Search for the cell housing the specified text and yield its (x, y) center coordinate. 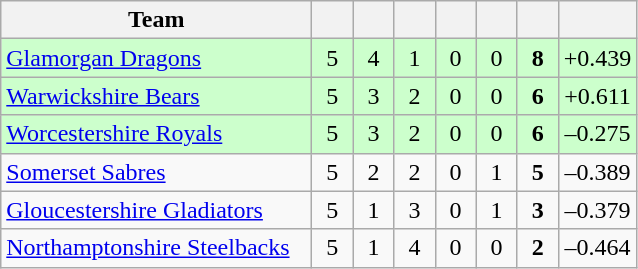
+0.611 (598, 96)
Warwickshire Bears (156, 96)
Team (156, 20)
–0.389 (598, 172)
–0.464 (598, 248)
Glamorgan Dragons (156, 58)
Northamptonshire Steelbacks (156, 248)
Somerset Sabres (156, 172)
–0.379 (598, 210)
Worcestershire Royals (156, 134)
8 (538, 58)
Gloucestershire Gladiators (156, 210)
–0.275 (598, 134)
+0.439 (598, 58)
